Return (x, y) of the center of cell containing provided text 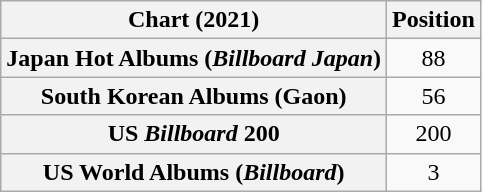
3 (434, 172)
200 (434, 134)
88 (434, 58)
US World Albums (Billboard) (194, 172)
56 (434, 96)
Position (434, 20)
Japan Hot Albums (Billboard Japan) (194, 58)
Chart (2021) (194, 20)
South Korean Albums (Gaon) (194, 96)
US Billboard 200 (194, 134)
